Pinpoint the cell where the given text exists, returning its [X, Y] midpoint coordinate. 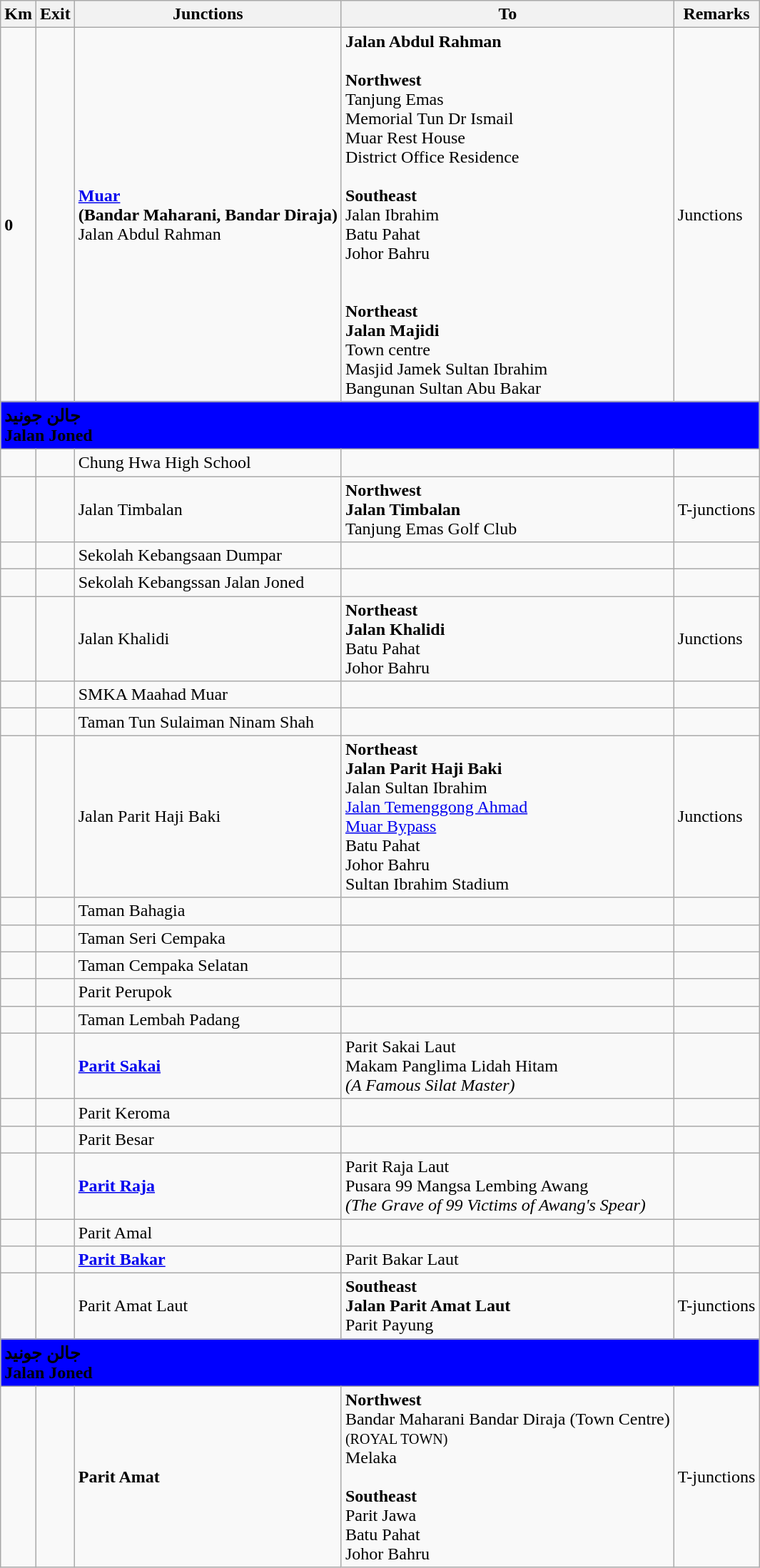
Parit Raja LautPusara 99 Mangsa Lembing Awang(The Grave of 99 Victims of Awang's Spear) [507, 1186]
Parit Raja [208, 1186]
To [507, 14]
Parit Sakai [208, 1066]
0 [19, 215]
Parit Bakar Laut [507, 1260]
NortheastJalan Khalidi Batu Pahat Johor Bahru [507, 639]
Parit Perupok [208, 992]
Sekolah Kebangssan Jalan Joned [208, 583]
NorthwestJalan TimbalanTanjung Emas Golf Club [507, 509]
Parit Besar [208, 1139]
Parit Amat Laut [208, 1306]
Jalan Timbalan [208, 509]
SoutheastJalan Parit Amat LautParit Payung [507, 1306]
Sekolah Kebangsaan Dumpar [208, 556]
Jalan Khalidi [208, 639]
Parit Amat [208, 1477]
Exit [55, 14]
Muar(Bandar Maharani, Bandar Diraja)Jalan Abdul Rahman [208, 215]
Parit Keroma [208, 1112]
SMKA Maahad Muar [208, 695]
Parit Amal [208, 1232]
Parit Sakai LautMakam Panglima Lidah Hitam(A Famous Silat Master) [507, 1066]
Taman Lembah Padang [208, 1019]
Km [19, 14]
Taman Tun Sulaiman Ninam Shah [208, 722]
NortheastJalan Parit Haji BakiJalan Sultan Ibrahim Jalan Temenggong Ahmad Muar Bypass Batu Pahat Johor BahruSultan Ibrahim Stadium [507, 816]
Remarks [716, 14]
Taman Seri Cempaka [208, 938]
Chung Hwa High School [208, 462]
Taman Bahagia [208, 911]
Northwest Bandar Maharani Bandar Diraja (Town Centre)(ROYAL TOWN) MelakaSoutheast Parit Jawa Batu Pahat Johor Bahru [507, 1477]
Jalan Parit Haji Baki [208, 816]
Parit Bakar [208, 1260]
Taman Cempaka Selatan [208, 965]
